Pinpoint the cell where the given text exists, returning its (x, y) midpoint coordinate. 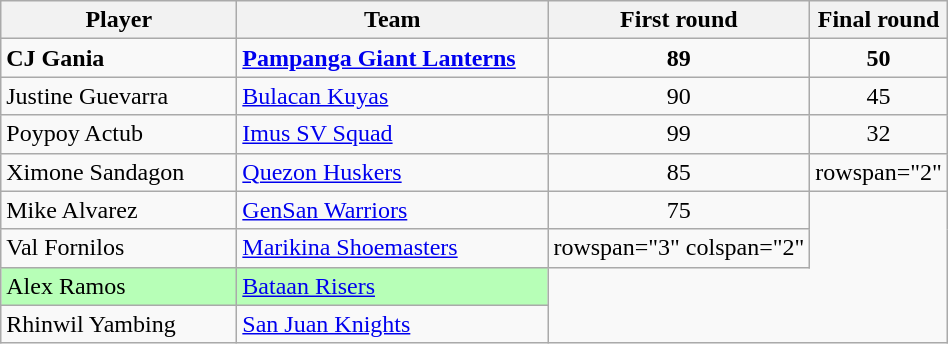
Bulacan Kuyas (392, 96)
85 (679, 172)
Poypoy Actub (119, 134)
GenSan Warriors (392, 210)
Pampanga Giant Lanterns (392, 58)
Quezon Huskers (392, 172)
89 (679, 58)
45 (879, 96)
Rhinwil Yambing (119, 324)
rowspan="2" (879, 172)
90 (679, 96)
Final round (879, 20)
75 (679, 210)
Mike Alvarez (119, 210)
Imus SV Squad (392, 134)
Marikina Shoemasters (392, 248)
Justine Guevarra (119, 96)
Ximone Sandagon (119, 172)
50 (879, 58)
Val Fornilos (119, 248)
32 (879, 134)
Bataan Risers (392, 286)
San Juan Knights (392, 324)
Player (119, 20)
First round (679, 20)
Alex Ramos (119, 286)
CJ Gania (119, 58)
rowspan="3" colspan="2" (679, 248)
Team (392, 20)
99 (679, 134)
